Extract the [X, Y] coordinate from the center of the cell holding the provided text.  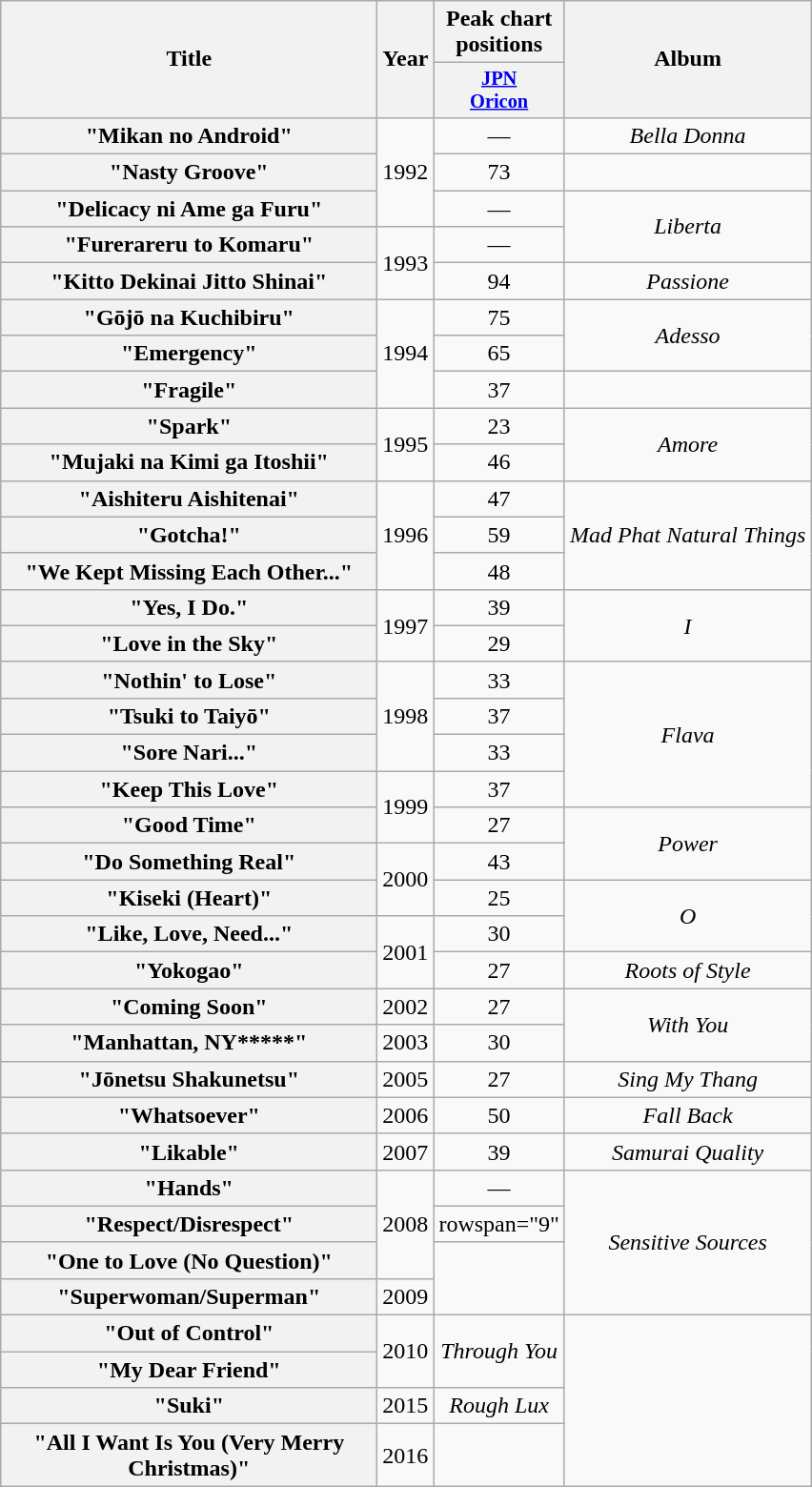
Peak chart positions [499, 32]
"Aishiteru Aishitenai" [189, 499]
"Mikan no Android" [189, 135]
Through You [499, 1352]
Power [687, 844]
Rough Lux [499, 1406]
43 [499, 862]
1992 [406, 172]
"Kiseki (Heart)" [189, 898]
"Jōnetsu Shakunetsu" [189, 1079]
"Respect/Disrespect" [189, 1224]
50 [499, 1115]
"Emergency" [189, 354]
Passione [687, 281]
"Yokogao" [189, 970]
"Hands" [189, 1188]
Bella Donna [687, 135]
2006 [406, 1115]
Samurai Quality [687, 1151]
"Gōjō na Kuchibiru" [189, 317]
Flava [687, 734]
2002 [406, 1007]
"Likable" [189, 1151]
"Out of Control" [189, 1334]
"My Dear Friend" [189, 1370]
1995 [406, 444]
"Superwoman/Superman" [189, 1296]
2003 [406, 1043]
I [687, 625]
1993 [406, 263]
47 [499, 499]
2009 [406, 1296]
"Sore Nari..." [189, 753]
2000 [406, 880]
"Good Time" [189, 825]
"Nasty Groove" [189, 173]
"Furerareru to Komaru" [189, 245]
1999 [406, 807]
"Keep This Love" [189, 789]
Roots of Style [687, 970]
O [687, 916]
73 [499, 173]
2007 [406, 1151]
25 [499, 898]
59 [499, 535]
1998 [406, 716]
2015 [406, 1406]
"Delicacy ni Ame ga Furu" [189, 209]
"Kitto Dekinai Jitto Shinai" [189, 281]
"Whatsoever" [189, 1115]
"All I Want Is You (Very Merry Christmas)" [189, 1455]
With You [687, 1025]
Sensitive Sources [687, 1242]
JPNOricon [499, 91]
94 [499, 281]
"Nothin' to Lose" [189, 680]
2016 [406, 1455]
2005 [406, 1079]
Mad Phat Natural Things [687, 535]
Amore [687, 444]
"Suki" [189, 1406]
Title [189, 59]
29 [499, 643]
"Gotcha!" [189, 535]
2008 [406, 1224]
rowspan="9" [499, 1224]
1994 [406, 354]
2010 [406, 1352]
"Yes, I Do." [189, 607]
"Fragile" [189, 390]
Year [406, 59]
"Tsuki to Taiyō" [189, 716]
Fall Back [687, 1115]
Sing My Thang [687, 1079]
"Spark" [189, 426]
75 [499, 317]
"Love in the Sky" [189, 643]
Adesso [687, 336]
48 [499, 571]
2001 [406, 952]
"Do Something Real" [189, 862]
65 [499, 354]
"One to Love (No Question)" [189, 1260]
"Like, Love, Need..." [189, 934]
"We Kept Missing Each Other..." [189, 571]
1996 [406, 535]
23 [499, 426]
"Mujaki na Kimi ga Itoshii" [189, 462]
46 [499, 462]
1997 [406, 625]
Album [687, 59]
"Manhattan, NY*****" [189, 1043]
"Coming Soon" [189, 1007]
Liberta [687, 227]
